Capture the cell that displays the provided text and extract its [X, Y] central coordinate. 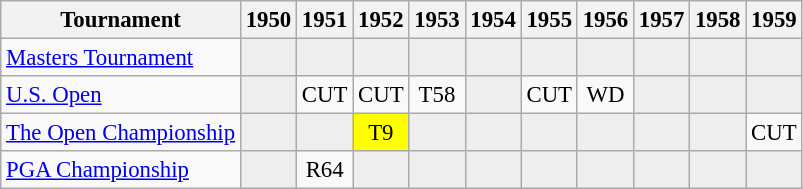
1957 [661, 20]
1952 [381, 20]
1951 [325, 20]
WD [605, 95]
1954 [493, 20]
1953 [437, 20]
1955 [549, 20]
Tournament [121, 20]
R64 [325, 170]
T9 [381, 133]
1950 [268, 20]
1956 [605, 20]
Masters Tournament [121, 58]
1958 [718, 20]
1959 [774, 20]
T58 [437, 95]
PGA Championship [121, 170]
The Open Championship [121, 133]
U.S. Open [121, 95]
